Scan for the cell matching the given text and deliver its [x, y] coordinate at center. 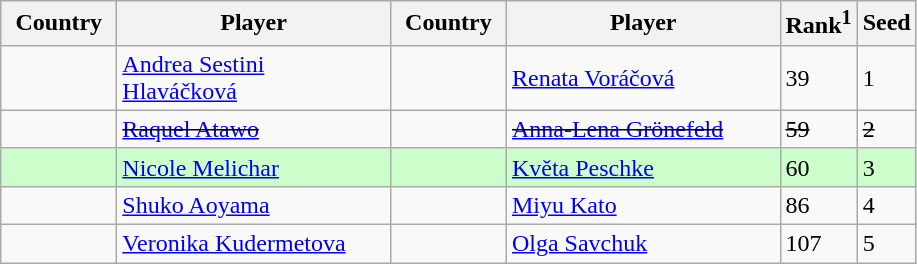
Květa Peschke [643, 167]
86 [818, 205]
60 [818, 167]
2 [886, 129]
Nicole Melichar [254, 167]
5 [886, 244]
39 [818, 78]
Miyu Kato [643, 205]
59 [818, 129]
Rank1 [818, 24]
107 [818, 244]
Anna-Lena Grönefeld [643, 129]
Seed [886, 24]
Olga Savchuk [643, 244]
3 [886, 167]
Shuko Aoyama [254, 205]
1 [886, 78]
Renata Voráčová [643, 78]
Andrea Sestini Hlaváčková [254, 78]
Veronika Kudermetova [254, 244]
Raquel Atawo [254, 129]
4 [886, 205]
